From the cell containing the given text, extract its center point as [X, Y] coordinate. 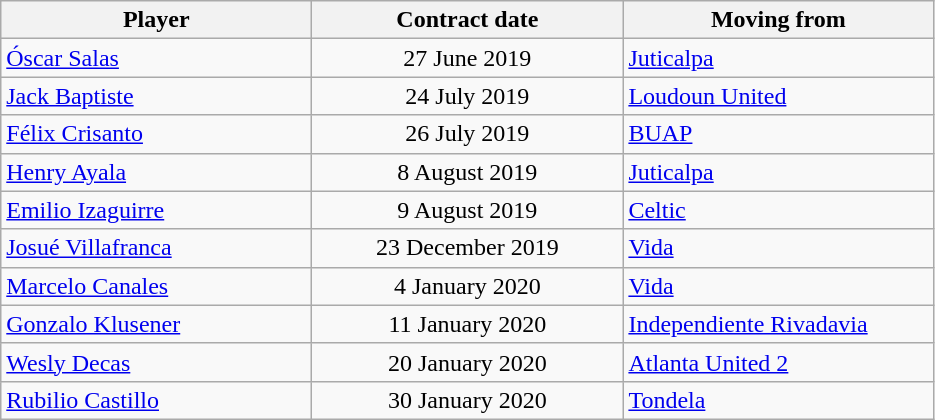
Josué Villafranca [156, 248]
Independiente Rivadavia [778, 324]
4 January 2020 [468, 286]
9 August 2019 [468, 210]
27 June 2019 [468, 58]
Contract date [468, 20]
11 January 2020 [468, 324]
Rubilio Castillo [156, 400]
26 July 2019 [468, 134]
Atlanta United 2 [778, 362]
Félix Crisanto [156, 134]
20 January 2020 [468, 362]
30 January 2020 [468, 400]
Henry Ayala [156, 172]
Marcelo Canales [156, 286]
8 August 2019 [468, 172]
Tondela [778, 400]
Player [156, 20]
BUAP [778, 134]
Óscar Salas [156, 58]
Gonzalo Klusener [156, 324]
Loudoun United [778, 96]
24 July 2019 [468, 96]
Celtic [778, 210]
Emilio Izaguirre [156, 210]
Wesly Decas [156, 362]
Moving from [778, 20]
Jack Baptiste [156, 96]
23 December 2019 [468, 248]
